Detect which cell encompasses the target text, then output its (X, Y) center coordinate. 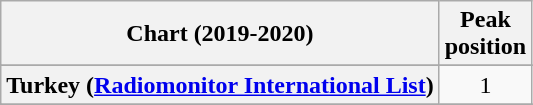
Peakposition (485, 34)
1 (485, 85)
Chart (2019-2020) (220, 34)
Turkey (Radiomonitor International List) (220, 85)
